Search for the cell housing the specified text and yield its (x, y) center coordinate. 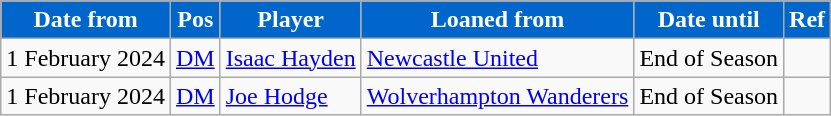
Wolverhampton Wanderers (498, 96)
Isaac Hayden (290, 58)
Player (290, 20)
Date until (709, 20)
Loaned from (498, 20)
Pos (195, 20)
Joe Hodge (290, 96)
Date from (86, 20)
Newcastle United (498, 58)
Ref (808, 20)
